Locate the cell with the specified text and output its [x, y] center coordinate. 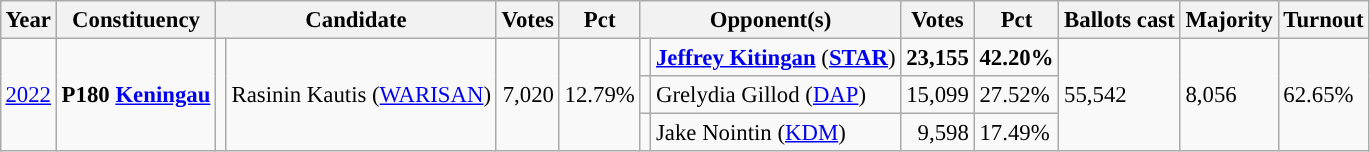
8,056 [1229, 94]
15,099 [938, 95]
62.65% [1324, 94]
Jake Nointin (KDM) [776, 133]
23,155 [938, 57]
P180 Keningau [136, 94]
9,598 [938, 133]
Majority [1229, 20]
Candidate [356, 20]
27.52% [1016, 95]
Opponent(s) [770, 20]
7,020 [528, 94]
12.79% [600, 94]
17.49% [1016, 133]
Jeffrey Kitingan (STAR) [776, 57]
42.20% [1016, 57]
55,542 [1120, 94]
Ballots cast [1120, 20]
Rasinin Kautis (WARISAN) [361, 94]
Grelydia Gillod (DAP) [776, 95]
Constituency [136, 20]
Turnout [1324, 20]
Year [28, 20]
2022 [28, 94]
